Pinpoint the cell where the given text exists, returning its [x, y] midpoint coordinate. 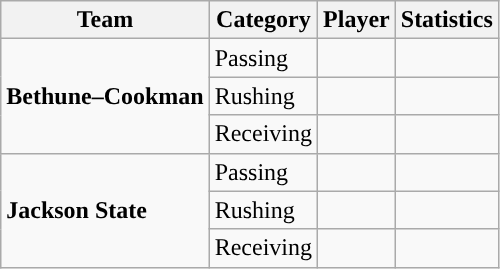
Team [105, 20]
Statistics [446, 20]
Jackson State [105, 210]
Player [357, 20]
Category [263, 20]
Bethune–Cookman [105, 96]
